Scan for the cell matching the given text and deliver its [x, y] coordinate at center. 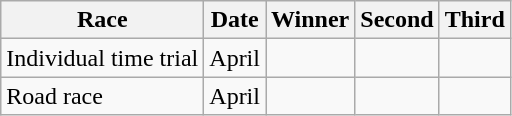
Winner [310, 20]
Third [474, 20]
Date [235, 20]
Individual time trial [102, 58]
Second [397, 20]
Road race [102, 96]
Race [102, 20]
